Pinpoint the cell where the given text exists, returning its (X, Y) midpoint coordinate. 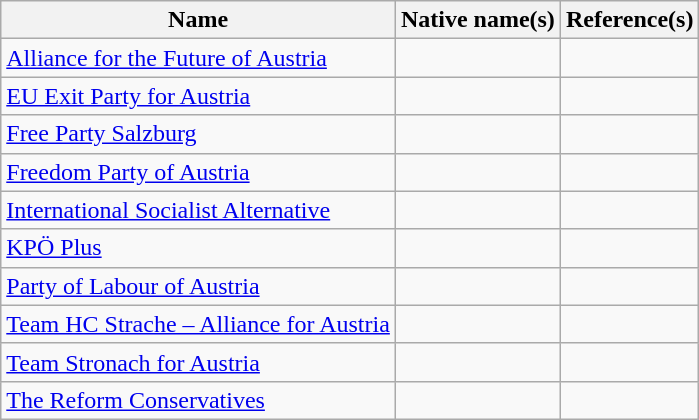
Party of Labour of Austria (198, 286)
The Reform Conservatives (198, 400)
Name (198, 20)
Free Party Salzburg (198, 134)
Reference(s) (630, 20)
EU Exit Party for Austria (198, 96)
International Socialist Alternative (198, 210)
Team HC Strache – Alliance for Austria (198, 324)
Freedom Party of Austria (198, 172)
Alliance for the Future of Austria (198, 58)
Team Stronach for Austria (198, 362)
Native name(s) (478, 20)
KPÖ Plus (198, 248)
